Output the [x, y] coordinate of the center of the cell containing the given text.  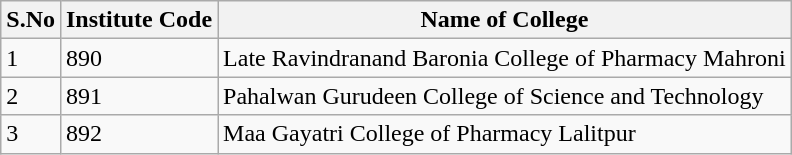
892 [138, 134]
Pahalwan Gurudeen College of Science and Technology [505, 96]
2 [31, 96]
1 [31, 58]
3 [31, 134]
Name of College [505, 20]
890 [138, 58]
Maa Gayatri College of Pharmacy Lalitpur [505, 134]
891 [138, 96]
Institute Code [138, 20]
Late Ravindranand Baronia College of Pharmacy Mahroni [505, 58]
S.No [31, 20]
